Provide the (x, y) coordinate of the cell's center where the given text is located.  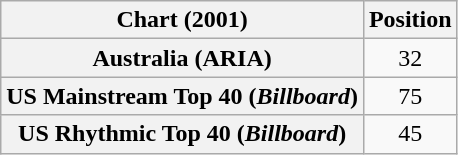
US Rhythmic Top 40 (Billboard) (182, 134)
32 (410, 58)
75 (410, 96)
US Mainstream Top 40 (Billboard) (182, 96)
Australia (ARIA) (182, 58)
Chart (2001) (182, 20)
Position (410, 20)
45 (410, 134)
